Capture the cell that displays the provided text and extract its [X, Y] central coordinate. 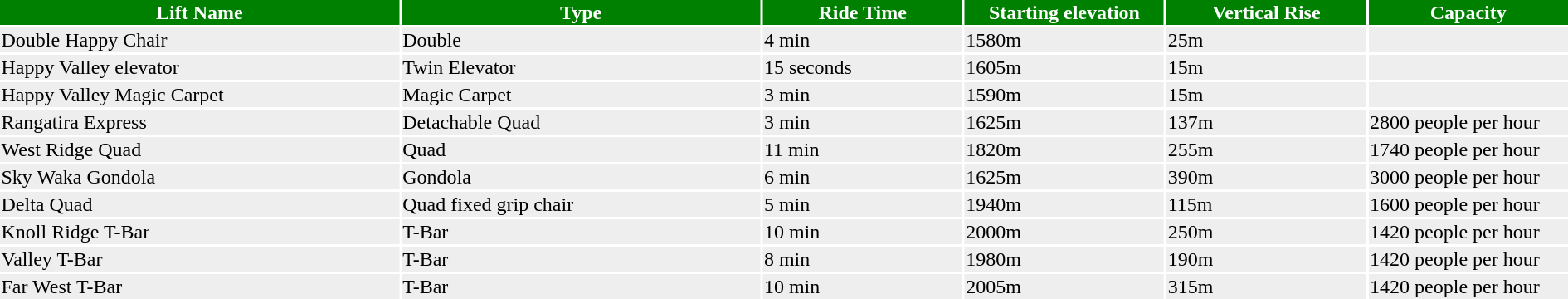
1980m [1064, 259]
Delta Quad [199, 204]
1940m [1064, 204]
Gondola [581, 177]
137m [1266, 122]
390m [1266, 177]
Twin Elevator [581, 67]
115m [1266, 204]
Lift Name [199, 12]
1580m [1064, 40]
Far West T-Bar [199, 287]
Quad fixed grip chair [581, 204]
11 min [862, 149]
Quad [581, 149]
Capacity [1468, 12]
190m [1266, 259]
25m [1266, 40]
West Ridge Quad [199, 149]
6 min [862, 177]
Rangatira Express [199, 122]
2800 people per hour [1468, 122]
Vertical Rise [1266, 12]
5 min [862, 204]
255m [1266, 149]
Happy Valley elevator [199, 67]
Ride Time [862, 12]
315m [1266, 287]
Detachable Quad [581, 122]
3000 people per hour [1468, 177]
2005m [1064, 287]
1820m [1064, 149]
Starting elevation [1064, 12]
1590m [1064, 95]
15 seconds [862, 67]
8 min [862, 259]
Magic Carpet [581, 95]
1600 people per hour [1468, 204]
1740 people per hour [1468, 149]
1605m [1064, 67]
Sky Waka Gondola [199, 177]
250m [1266, 232]
Happy Valley Magic Carpet [199, 95]
Double Happy Chair [199, 40]
4 min [862, 40]
Double [581, 40]
Type [581, 12]
Valley T-Bar [199, 259]
Knoll Ridge T-Bar [199, 232]
2000m [1064, 232]
